Identify which cell holds the provided text, then report its (x, y) central coordinate. 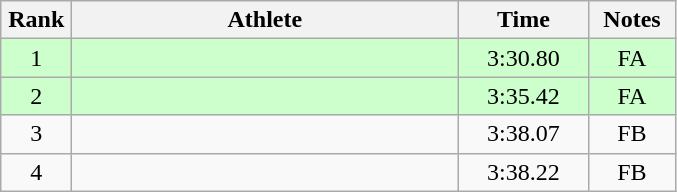
3 (36, 134)
Time (524, 20)
1 (36, 58)
2 (36, 96)
Notes (632, 20)
3:35.42 (524, 96)
3:38.22 (524, 172)
Athlete (265, 20)
3:38.07 (524, 134)
4 (36, 172)
3:30.80 (524, 58)
Rank (36, 20)
